Identify which cell holds the provided text, then report its [X, Y] central coordinate. 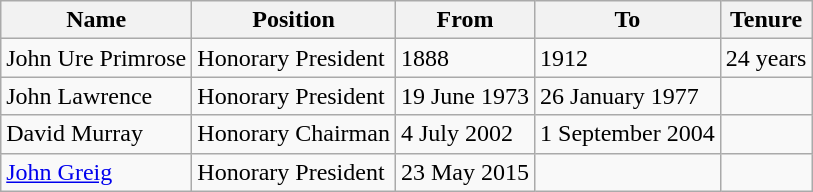
1 September 2004 [628, 134]
Position [294, 20]
23 May 2015 [464, 172]
26 January 1977 [628, 96]
4 July 2002 [464, 134]
19 June 1973 [464, 96]
John Greig [96, 172]
Tenure [766, 20]
Honorary Chairman [294, 134]
John Ure Primrose [96, 58]
1912 [628, 58]
From [464, 20]
John Lawrence [96, 96]
1888 [464, 58]
24 years [766, 58]
David Murray [96, 134]
Name [96, 20]
To [628, 20]
